Return [x, y] of the center of cell containing provided text 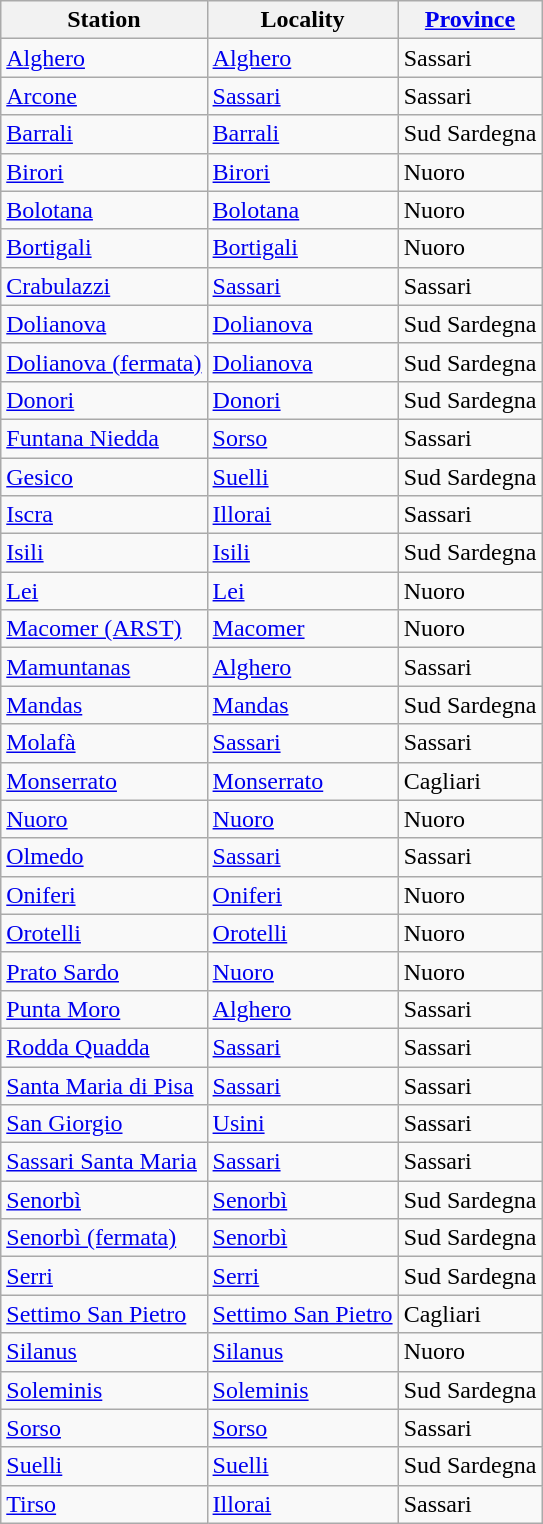
Macomer (ARST) [104, 629]
Mamuntanas [104, 667]
Crabulazzi [104, 286]
Locality [302, 20]
Molafà [104, 743]
Tirso [104, 1504]
Gesico [104, 477]
Punta Moro [104, 1009]
Olmedo [104, 857]
Senorbì (fermata) [104, 1238]
Usini [302, 1124]
San Giorgio [104, 1124]
Macomer [302, 629]
Rodda Quadda [104, 1047]
Prato Sardo [104, 971]
Funtana Niedda [104, 438]
Province [470, 20]
Sassari Santa Maria [104, 1162]
Santa Maria di Pisa [104, 1085]
Arcone [104, 96]
Dolianova (fermata) [104, 362]
Iscra [104, 515]
Station [104, 20]
